Provide the [X, Y] coordinate of the cell's center where the given text is located.  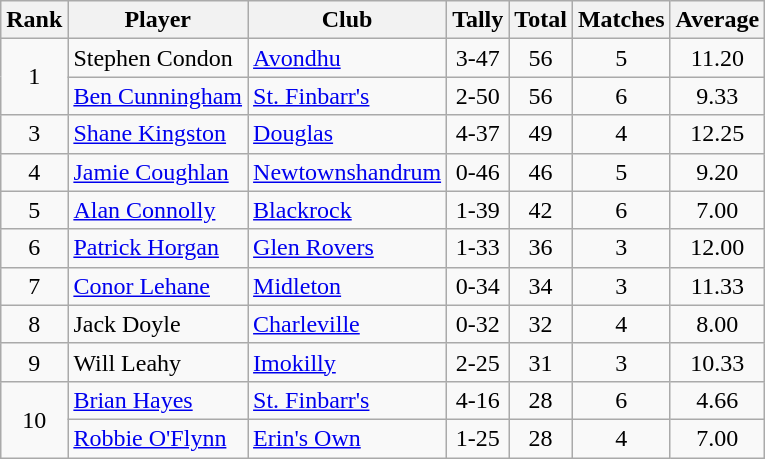
Stephen Condon [158, 58]
8 [34, 324]
9.20 [718, 172]
Ben Cunningham [158, 96]
4.66 [718, 400]
Midleton [348, 286]
0-32 [478, 324]
Patrick Horgan [158, 248]
8.00 [718, 324]
Imokilly [348, 362]
Glen Rovers [348, 248]
0-46 [478, 172]
42 [541, 210]
31 [541, 362]
49 [541, 134]
9 [34, 362]
3-47 [478, 58]
12.00 [718, 248]
1-33 [478, 248]
Matches [621, 20]
Robbie O'Flynn [158, 438]
7 [34, 286]
Club [348, 20]
9.33 [718, 96]
10 [34, 419]
12.25 [718, 134]
Tally [478, 20]
Blackrock [348, 210]
Will Leahy [158, 362]
Erin's Own [348, 438]
1-39 [478, 210]
Jack Doyle [158, 324]
Newtownshandrum [348, 172]
1 [34, 77]
Conor Lehane [158, 286]
Average [718, 20]
34 [541, 286]
Avondhu [348, 58]
Charleville [348, 324]
Player [158, 20]
Alan Connolly [158, 210]
2-25 [478, 362]
10.33 [718, 362]
Jamie Coughlan [158, 172]
1-25 [478, 438]
46 [541, 172]
Total [541, 20]
32 [541, 324]
2-50 [478, 96]
Rank [34, 20]
4-16 [478, 400]
4-37 [478, 134]
11.33 [718, 286]
Shane Kingston [158, 134]
0-34 [478, 286]
36 [541, 248]
Brian Hayes [158, 400]
11.20 [718, 58]
Douglas [348, 134]
